Pinpoint the cell where the given text exists, returning its (X, Y) midpoint coordinate. 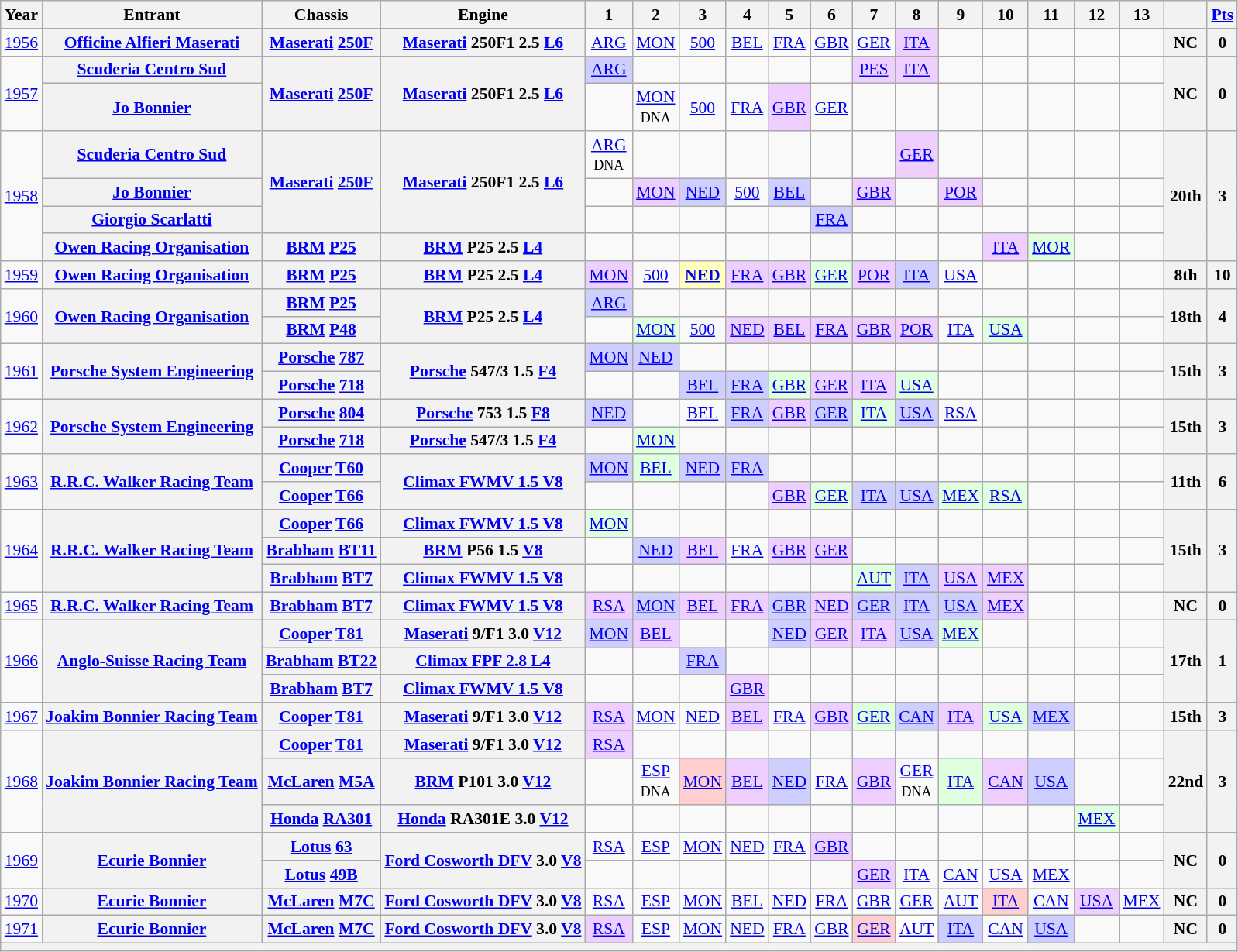
MOR (1051, 248)
Honda RA301 (321, 820)
Lotus 63 (321, 847)
1968 (22, 782)
1959 (22, 275)
1966 (22, 662)
1960 (22, 316)
20th (1186, 196)
Engine (483, 15)
ESPDNA (655, 781)
Officine Alfieri Maserati (152, 43)
Year (22, 15)
Anglo-Suisse Racing Team (152, 662)
17th (1186, 662)
11 (1051, 15)
Brabham BT22 (321, 662)
Climax FPF 2.8 L4 (483, 662)
Porsche 753 1.5 F8 (483, 413)
MONDNA (655, 107)
1969 (22, 860)
8th (1186, 275)
Honda RA301E 3.0 V12 (483, 820)
9 (961, 15)
Porsche 804 (321, 413)
8 (916, 15)
7 (874, 15)
Chassis (321, 15)
1963 (22, 482)
12 (1096, 15)
Brabham BT11 (321, 551)
Porsche 787 (321, 358)
ARGDNA (609, 155)
1967 (22, 717)
McLaren M5A (321, 781)
BRM P56 1.5 V8 (483, 551)
1958 (22, 196)
GERDNA (916, 781)
BRM P101 3.0 V12 (483, 781)
1964 (22, 552)
Giorgio Scarlatti (152, 220)
Pts (1223, 15)
Lotus 49B (321, 875)
Entrant (152, 15)
5 (790, 15)
1957 (22, 93)
13 (1141, 15)
22nd (1186, 782)
18th (1186, 316)
Cooper T60 (321, 469)
1962 (22, 426)
1965 (22, 607)
1961 (22, 372)
2 (655, 15)
1956 (22, 43)
PES (874, 70)
BRM P48 (321, 330)
1971 (22, 930)
11th (1186, 482)
1970 (22, 902)
